Search for the cell housing the specified text and yield its [X, Y] center coordinate. 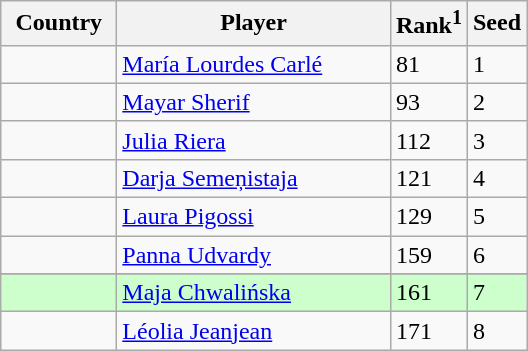
171 [428, 331]
6 [496, 255]
129 [428, 217]
7 [496, 293]
Mayar Sherif [254, 102]
Rank1 [428, 24]
112 [428, 140]
2 [496, 102]
Léolia Jeanjean [254, 331]
4 [496, 178]
161 [428, 293]
81 [428, 64]
3 [496, 140]
Laura Pigossi [254, 217]
93 [428, 102]
159 [428, 255]
Seed [496, 24]
121 [428, 178]
5 [496, 217]
Darja Semeņistaja [254, 178]
Maja Chwalińska [254, 293]
María Lourdes Carlé [254, 64]
Player [254, 24]
Country [59, 24]
Julia Riera [254, 140]
8 [496, 331]
Panna Udvardy [254, 255]
1 [496, 64]
